Extract the (x, y) coordinate from the center of the cell holding the provided text.  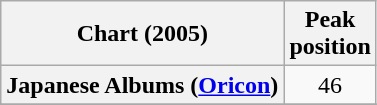
Peakposition (330, 34)
46 (330, 85)
Japanese Albums (Oricon) (142, 85)
Chart (2005) (142, 34)
